Locate the cell with the specified text and output its [x, y] center coordinate. 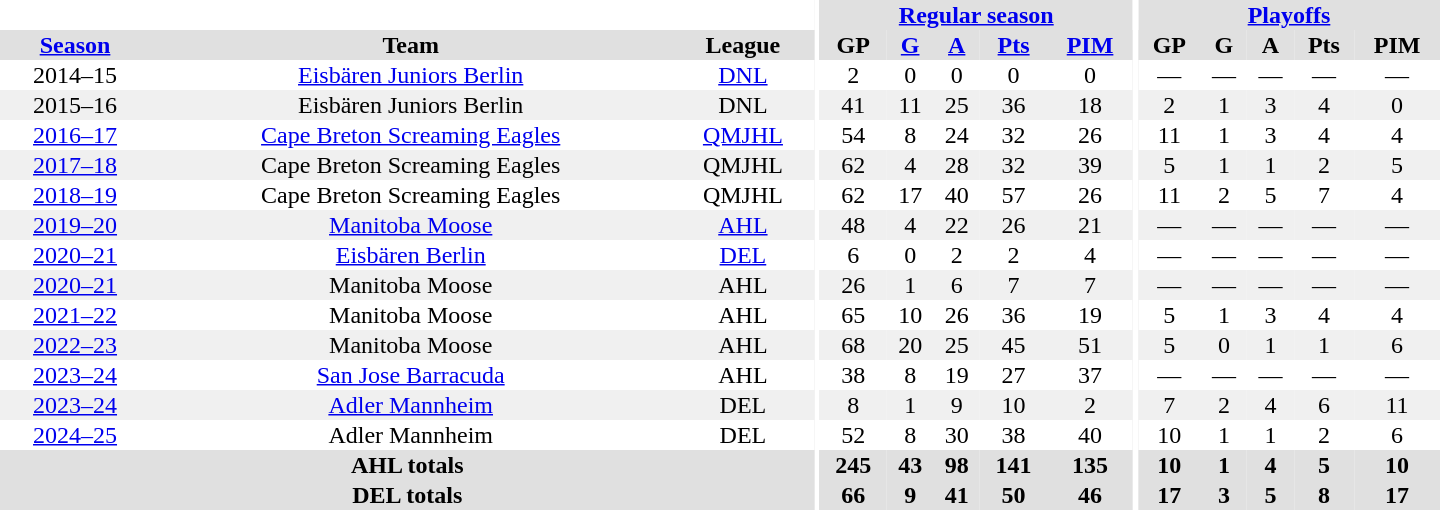
League [742, 45]
Eisbären Berlin [410, 255]
20 [910, 345]
54 [854, 135]
37 [1090, 375]
Regular season [976, 15]
2019–20 [75, 225]
48 [854, 225]
2024–25 [75, 435]
66 [854, 495]
Playoffs [1289, 15]
98 [956, 465]
50 [1014, 495]
21 [1090, 225]
18 [1090, 105]
2018–19 [75, 195]
24 [956, 135]
28 [956, 165]
2014–15 [75, 75]
2021–22 [75, 315]
Season [75, 45]
Team [410, 45]
245 [854, 465]
27 [1014, 375]
46 [1090, 495]
2015–16 [75, 105]
30 [956, 435]
San Jose Barracuda [410, 375]
AHL totals [407, 465]
2022–23 [75, 345]
135 [1090, 465]
DEL totals [407, 495]
65 [854, 315]
43 [910, 465]
45 [1014, 345]
2016–17 [75, 135]
68 [854, 345]
51 [1090, 345]
141 [1014, 465]
52 [854, 435]
57 [1014, 195]
22 [956, 225]
2017–18 [75, 165]
39 [1090, 165]
